Pinpoint the cell where the given text exists, returning its (x, y) midpoint coordinate. 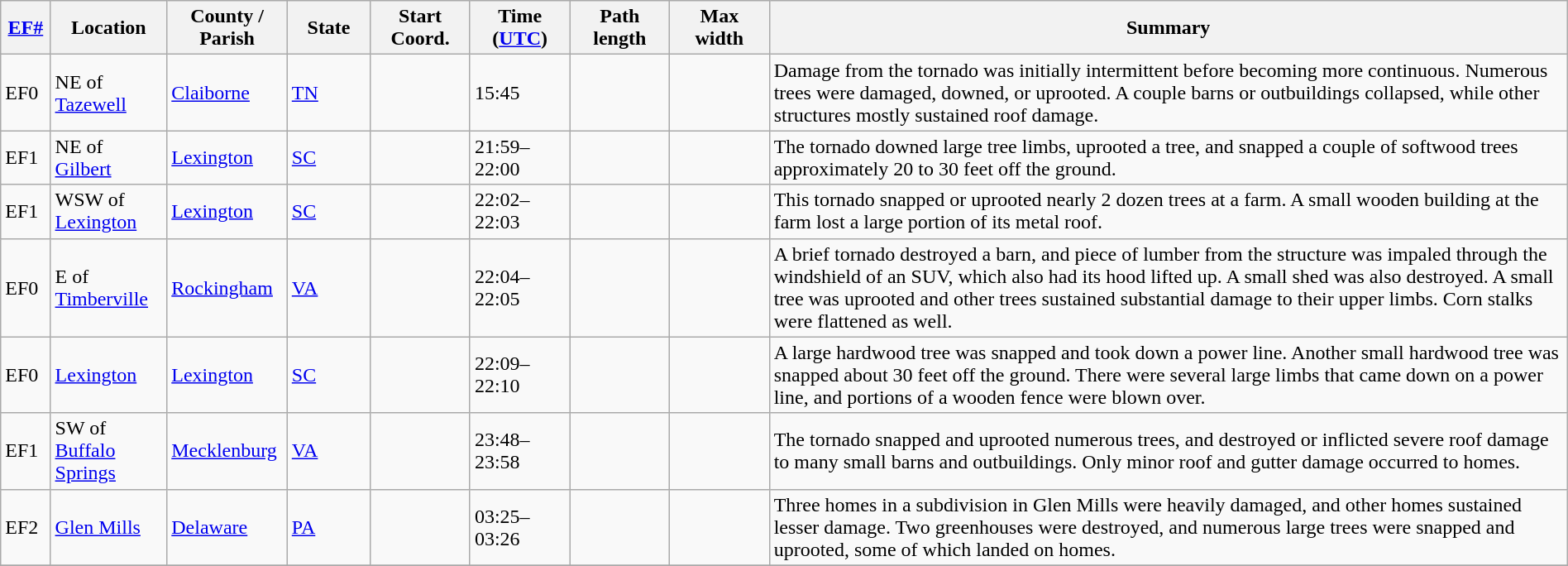
21:59–22:00 (519, 157)
NE of Tazewell (109, 93)
PA (328, 527)
23:48–23:58 (519, 451)
Path length (620, 28)
Glen Mills (109, 527)
Claiborne (227, 93)
Time (UTC) (519, 28)
County / Parish (227, 28)
SW of Buffalo Springs (109, 451)
22:04–22:05 (519, 288)
Summary (1168, 28)
State (328, 28)
Start Coord. (420, 28)
EF2 (26, 527)
WSW of Lexington (109, 212)
NE of Gilbert (109, 157)
22:09–22:10 (519, 375)
Max width (719, 28)
Delaware (227, 527)
This tornado snapped or uprooted nearly 2 dozen trees at a farm. A small wooden building at the farm lost a large portion of its metal roof. (1168, 212)
Mecklenburg (227, 451)
22:02–22:03 (519, 212)
Location (109, 28)
03:25–03:26 (519, 527)
Rockingham (227, 288)
EF# (26, 28)
E of Timberville (109, 288)
TN (328, 93)
15:45 (519, 93)
The tornado downed large tree limbs, uprooted a tree, and snapped a couple of softwood trees approximately 20 to 30 feet off the ground. (1168, 157)
